Return the (x, y) coordinate for the center point of the cell that contains the specified text.  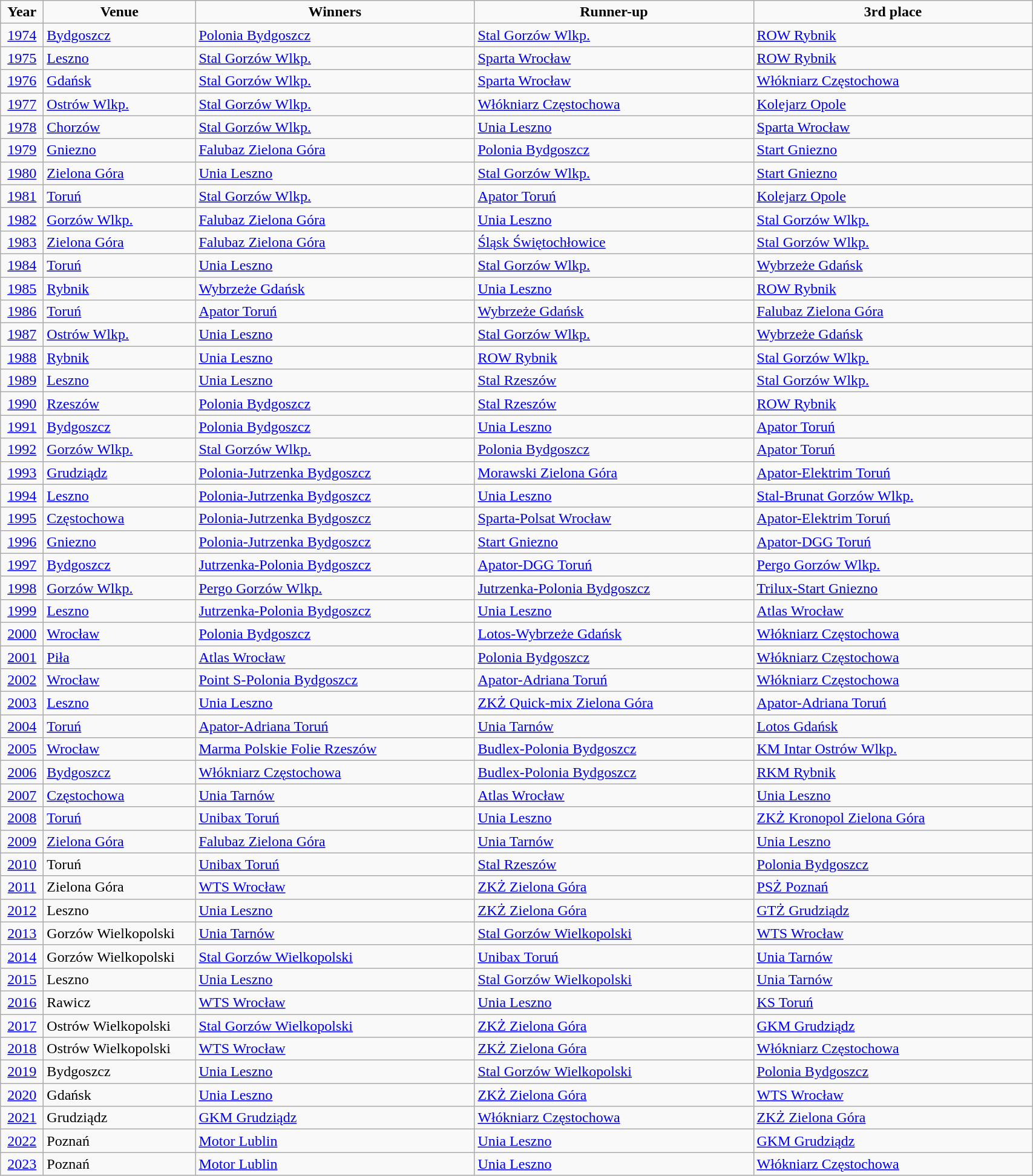
2002 (22, 680)
Piła (120, 657)
2012 (22, 910)
1987 (22, 335)
1991 (22, 427)
2021 (22, 1118)
2013 (22, 933)
3rd place (893, 12)
1993 (22, 473)
Rzeszów (120, 404)
Winners (335, 12)
Trilux-Start Gniezno (893, 588)
2001 (22, 657)
2000 (22, 634)
Morawski Zielona Góra (614, 473)
PSŻ Poznań (893, 887)
2022 (22, 1141)
1988 (22, 358)
1975 (22, 58)
Lotos-Wybrzeże Gdańsk (614, 634)
Point S-Polonia Bydgoszcz (335, 680)
2004 (22, 726)
Venue (120, 12)
Lotos Gdańsk (893, 726)
1974 (22, 35)
1998 (22, 588)
1989 (22, 381)
1984 (22, 265)
1981 (22, 196)
2007 (22, 795)
Runner-up (614, 12)
1986 (22, 312)
1999 (22, 611)
RKM Rybnik (893, 772)
1978 (22, 127)
Śląsk Świętochłowice (614, 242)
2009 (22, 841)
2008 (22, 818)
1983 (22, 242)
Chorzów (120, 127)
1985 (22, 289)
1997 (22, 565)
2014 (22, 956)
2018 (22, 1049)
2023 (22, 1164)
2017 (22, 1026)
1992 (22, 450)
1996 (22, 542)
2020 (22, 1095)
ZKŻ Kronopol Zielona Góra (893, 818)
2006 (22, 772)
KS Toruń (893, 1002)
1990 (22, 404)
ZKŻ Quick-mix Zielona Góra (614, 703)
Sparta-Polsat Wrocław (614, 519)
GTŻ Grudziądz (893, 910)
Year (22, 12)
Stal-Brunat Gorzów Wlkp. (893, 496)
2019 (22, 1072)
1980 (22, 173)
2011 (22, 887)
1976 (22, 81)
Rawicz (120, 1002)
1994 (22, 496)
2016 (22, 1002)
Marma Polskie Folie Rzeszów (335, 749)
2015 (22, 979)
1977 (22, 104)
1979 (22, 150)
1982 (22, 219)
2005 (22, 749)
2010 (22, 864)
KM Intar Ostrów Wlkp. (893, 749)
2003 (22, 703)
1995 (22, 519)
